Scan for the cell matching the given text and deliver its (X, Y) coordinate at center. 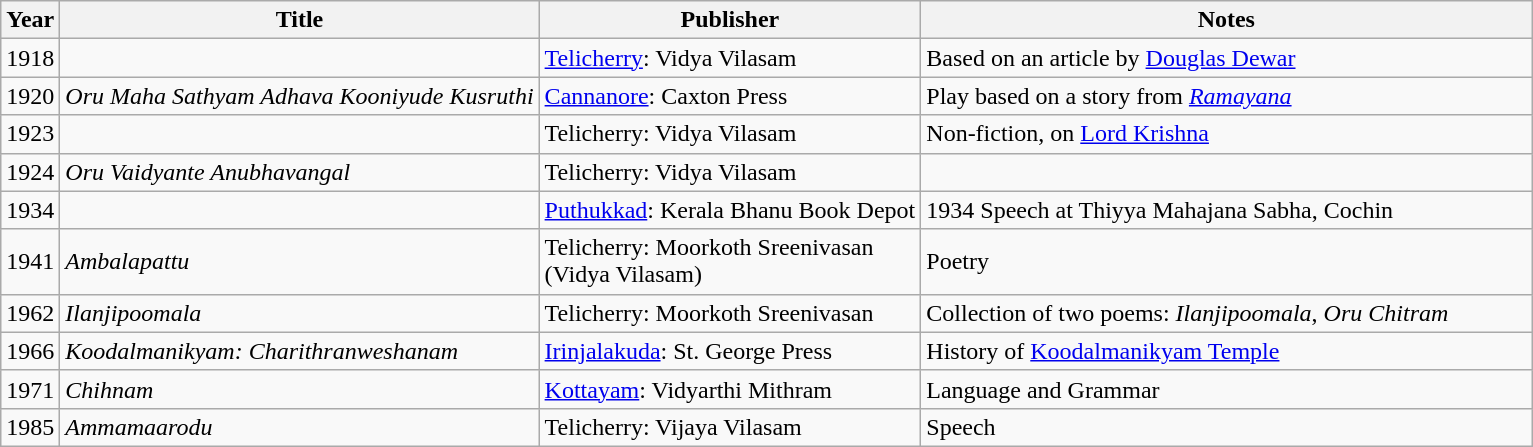
Ilanjipoomala (300, 313)
Cannanore: Caxton Press (730, 96)
History of Koodalmanikyam Temple (1226, 351)
Telicherry: Moorkoth Sreenivasan(Vidya Vilasam) (730, 262)
1962 (30, 313)
Speech (1226, 427)
Based on an article by Douglas Dewar (1226, 58)
Kottayam: Vidyarthi Mithram (730, 389)
Publisher (730, 20)
Notes (1226, 20)
1934 Speech at Thiyya Mahajana Sabha, Cochin (1226, 210)
Ambalapattu (300, 262)
1985 (30, 427)
1941 (30, 262)
Koodalmanikyam: Charithranweshanam (300, 351)
Non-fiction, on Lord Krishna (1226, 134)
Irinjalakuda: St. George Press (730, 351)
Oru Vaidyante Anubhavangal (300, 172)
Collection of two poems: Ilanjipoomala, Oru Chitram (1226, 313)
Telicherry: Moorkoth Sreenivasan (730, 313)
Telicherry: Vijaya Vilasam (730, 427)
Oru Maha Sathyam Adhava Kooniyude Kusruthi (300, 96)
Play based on a story from Ramayana (1226, 96)
Poetry (1226, 262)
Title (300, 20)
Year (30, 20)
1924 (30, 172)
1966 (30, 351)
1971 (30, 389)
Language and Grammar (1226, 389)
1934 (30, 210)
Puthukkad: Kerala Bhanu Book Depot (730, 210)
1923 (30, 134)
Chihnam (300, 389)
1918 (30, 58)
Ammamaarodu (300, 427)
1920 (30, 96)
